From the cell containing the given text, extract its center point as [X, Y] coordinate. 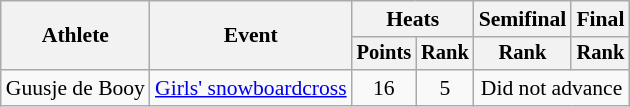
Points [384, 54]
Did not advance [552, 88]
Event [251, 36]
Semifinal [523, 19]
Girls' snowboardcross [251, 88]
Heats [413, 19]
Athlete [76, 36]
Guusje de Booy [76, 88]
16 [384, 88]
5 [445, 88]
Final [600, 19]
